Identify which cell holds the provided text, then report its (X, Y) central coordinate. 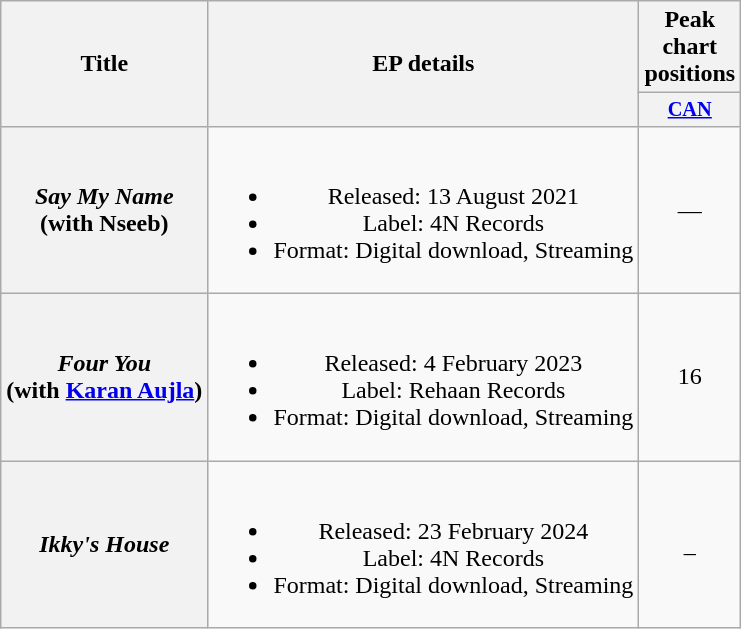
Peak chart positions (690, 47)
Title (104, 64)
EP details (424, 64)
16 (690, 378)
_ (690, 544)
Say My Name (with Nseeb) (104, 210)
Released: 23 February 2024Label: 4N RecordsFormat: Digital download, Streaming (424, 544)
— (690, 210)
Ikky's House (104, 544)
Released: 4 February 2023Label: Rehaan RecordsFormat: Digital download, Streaming (424, 378)
CAN (690, 110)
Four You (with Karan Aujla) (104, 378)
Released: 13 August 2021Label: 4N RecordsFormat: Digital download, Streaming (424, 210)
